Locate the cell with the specified text and output its (X, Y) center coordinate. 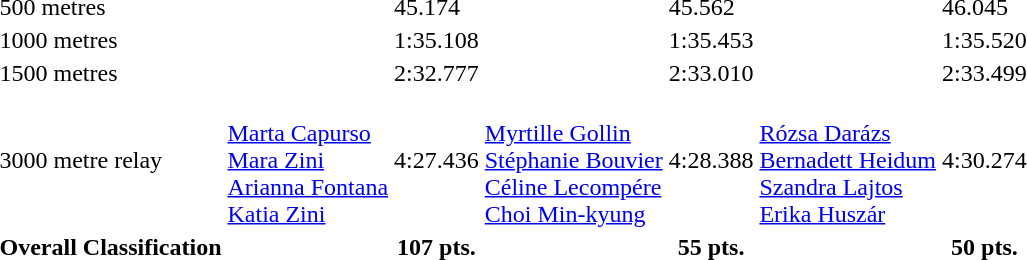
Rózsa DarázsBernadett HeidumSzandra LajtosErika Huszár (848, 160)
4:27.436 (437, 160)
2:33.010 (711, 73)
1:35.108 (437, 40)
1:35.453 (711, 40)
Marta CapursoMara ZiniArianna FontanaKatia Zini (308, 160)
2:32.777 (437, 73)
4:28.388 (711, 160)
Myrtille GollinStéphanie BouvierCéline LecompéreChoi Min-kyung (574, 160)
